Identify which cell holds the provided text, then report its (X, Y) central coordinate. 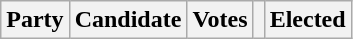
Party (35, 20)
Elected (308, 20)
Candidate (128, 20)
Votes (220, 20)
